Find where the given text appears and provide that cell's center as [x, y] coordinate. 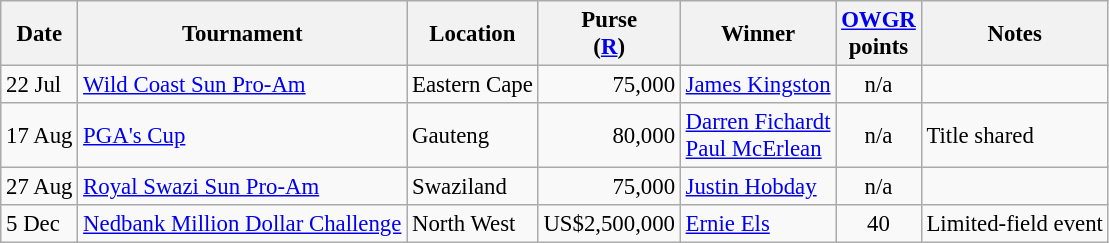
27 Aug [40, 187]
Title shared [1014, 136]
Justin Hobday [758, 187]
Swaziland [472, 187]
80,000 [609, 136]
5 Dec [40, 224]
James Kingston [758, 85]
Limited-field event [1014, 224]
Eastern Cape [472, 85]
North West [472, 224]
Ernie Els [758, 224]
Location [472, 34]
Nedbank Million Dollar Challenge [242, 224]
22 Jul [40, 85]
Royal Swazi Sun Pro-Am [242, 187]
17 Aug [40, 136]
Tournament [242, 34]
US$2,500,000 [609, 224]
Winner [758, 34]
40 [878, 224]
PGA's Cup [242, 136]
Purse(R) [609, 34]
Notes [1014, 34]
Date [40, 34]
Gauteng [472, 136]
Darren Fichardt Paul McErlean [758, 136]
Wild Coast Sun Pro-Am [242, 85]
OWGRpoints [878, 34]
